Find where the given text appears and provide that cell's center as (x, y) coordinate. 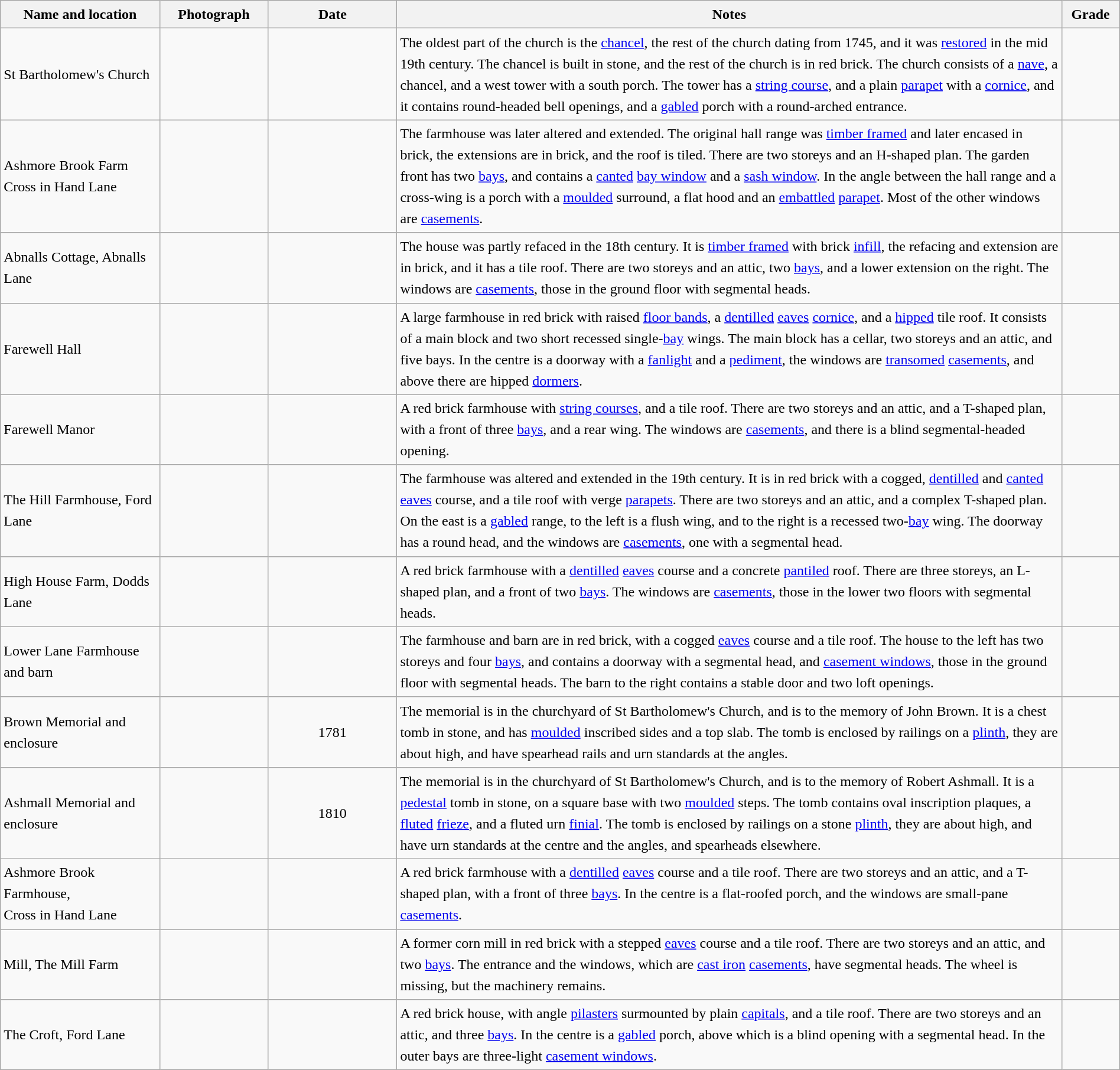
Notes (729, 14)
St Bartholomew's Church (80, 74)
Abnalls Cottage, Abnalls Lane (80, 268)
Photograph (214, 14)
Date (333, 14)
Name and location (80, 14)
1810 (333, 813)
Lower Lane Farmhouse and barn (80, 661)
Ashmore Brook FarmCross in Hand Lane (80, 176)
Ashmore Brook Farmhouse,Cross in Hand Lane (80, 894)
Mill, The Mill Farm (80, 965)
Brown Memorial and enclosure (80, 732)
Ashmall Memorial and enclosure (80, 813)
High House Farm, Dodds Lane (80, 592)
Grade (1090, 14)
1781 (333, 732)
The Hill Farmhouse, Ford Lane (80, 510)
Farewell Hall (80, 348)
Farewell Manor (80, 430)
The Croft, Ford Lane (80, 1035)
